Determine the [x, y] coordinate at the center of the cell enclosing the given text.  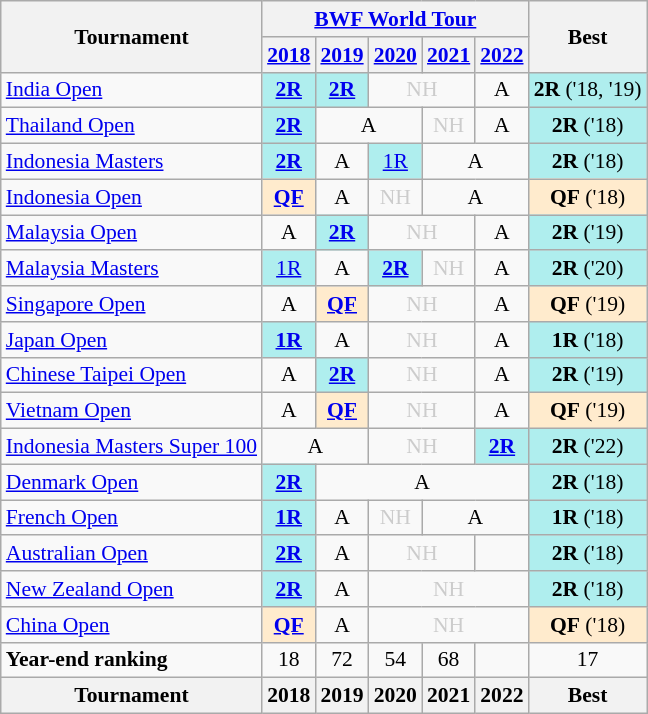
2R ('18, '19) [588, 90]
Malaysia Masters [132, 269]
French Open [132, 518]
18 [288, 660]
54 [396, 660]
Year-end ranking [132, 660]
Indonesia Masters [132, 162]
Chinese Taipei Open [132, 375]
India Open [132, 90]
Singapore Open [132, 304]
Indonesia Masters Super 100 [132, 447]
China Open [132, 625]
Vietnam Open [132, 411]
BWF World Tour [395, 19]
Denmark Open [132, 482]
Thailand Open [132, 126]
72 [342, 660]
17 [588, 660]
Australian Open [132, 554]
68 [448, 660]
Malaysia Open [132, 233]
Japan Open [132, 340]
2R ('22) [588, 447]
New Zealand Open [132, 589]
2R ('20) [588, 269]
Indonesia Open [132, 197]
